Determine the [x, y] coordinate at the center of the cell enclosing the given text.  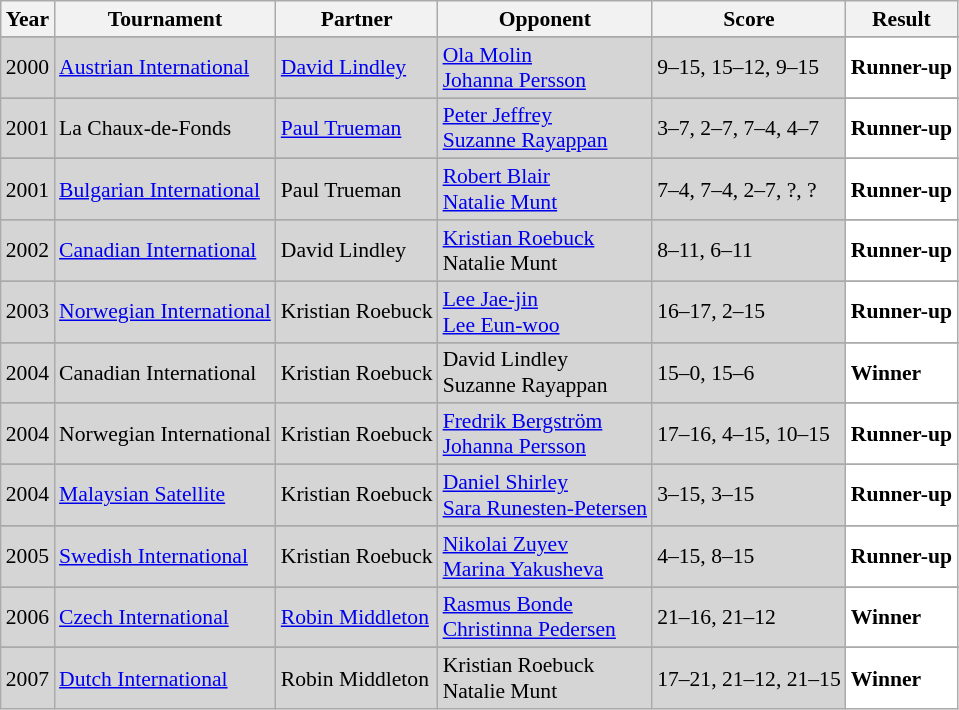
7–4, 7–4, 2–7, ?, ? [749, 190]
Partner [357, 19]
Opponent [546, 19]
Swedish International [165, 556]
2007 [28, 678]
Daniel Shirley Sara Runesten-Petersen [546, 496]
2000 [28, 68]
9–15, 15–12, 9–15 [749, 68]
Ola Molin Johanna Persson [546, 68]
3–7, 2–7, 7–4, 4–7 [749, 128]
17–21, 21–12, 21–15 [749, 678]
Tournament [165, 19]
4–15, 8–15 [749, 556]
Lee Jae-jin Lee Eun-woo [546, 312]
Rasmus Bonde Christinna Pedersen [546, 618]
2002 [28, 250]
8–11, 6–11 [749, 250]
Austrian International [165, 68]
16–17, 2–15 [749, 312]
Score [749, 19]
Malaysian Satellite [165, 496]
2005 [28, 556]
David Lindley Suzanne Rayappan [546, 372]
Robert Blair Natalie Munt [546, 190]
Peter Jeffrey Suzanne Rayappan [546, 128]
15–0, 15–6 [749, 372]
La Chaux-de-Fonds [165, 128]
Bulgarian International [165, 190]
Nikolai Zuyev Marina Yakusheva [546, 556]
Dutch International [165, 678]
2006 [28, 618]
Czech International [165, 618]
Fredrik Bergström Johanna Persson [546, 434]
21–16, 21–12 [749, 618]
3–15, 3–15 [749, 496]
Result [902, 19]
Year [28, 19]
2003 [28, 312]
17–16, 4–15, 10–15 [749, 434]
